Identify which cell holds the provided text, then report its (X, Y) central coordinate. 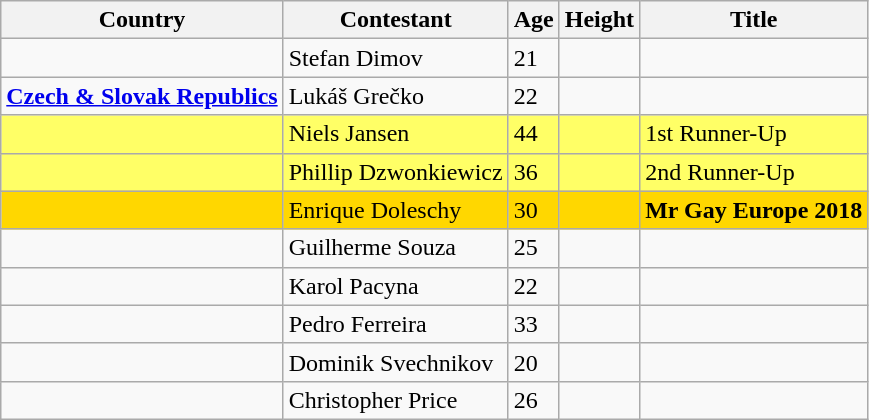
21 (534, 58)
Czech & Slovak Republics (142, 96)
Title (754, 20)
Contestant (396, 20)
Karol Pacyna (396, 286)
Height (599, 20)
Age (534, 20)
Phillip Dzwonkiewicz (396, 172)
Stefan Dimov (396, 58)
25 (534, 248)
Guilherme Souza (396, 248)
Mr Gay Europe 2018 (754, 210)
44 (534, 134)
20 (534, 362)
Pedro Ferreira (396, 324)
Lukáš Grečko (396, 96)
36 (534, 172)
Dominik Svechnikov (396, 362)
Niels Jansen (396, 134)
1st Runner-Up (754, 134)
2nd Runner-Up (754, 172)
Country (142, 20)
26 (534, 400)
Christopher Price (396, 400)
30 (534, 210)
Enrique Doleschy (396, 210)
33 (534, 324)
